For the text-containing cell, return its midpoint in (X, Y) coordinate format. 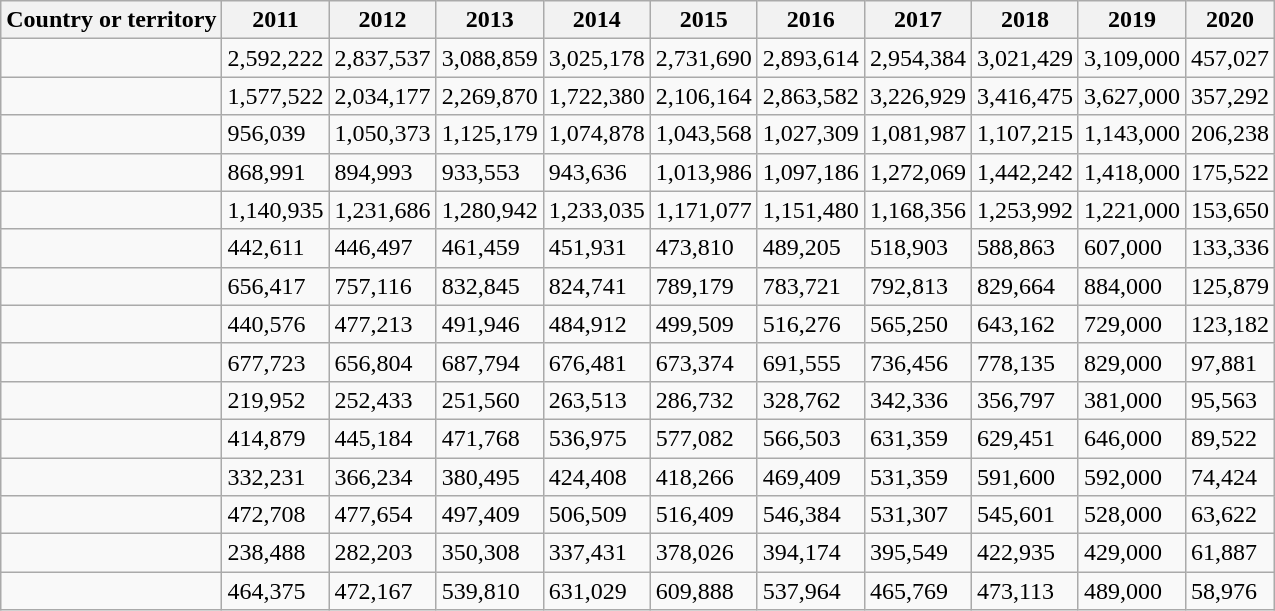
342,336 (918, 400)
631,359 (918, 438)
691,555 (810, 362)
1,050,373 (382, 134)
381,000 (1132, 400)
282,203 (382, 553)
591,600 (1024, 477)
646,000 (1132, 438)
3,109,000 (1132, 58)
566,503 (810, 438)
252,433 (382, 400)
350,308 (490, 553)
2020 (1230, 20)
656,804 (382, 362)
829,000 (1132, 362)
1,125,179 (490, 134)
251,560 (490, 400)
933,553 (490, 172)
366,234 (382, 477)
518,903 (918, 248)
3,416,475 (1024, 96)
95,563 (1230, 400)
546,384 (810, 515)
531,359 (918, 477)
123,182 (1230, 324)
477,213 (382, 324)
206,238 (1230, 134)
729,000 (1132, 324)
1,231,686 (382, 210)
356,797 (1024, 400)
Country or territory (112, 20)
286,732 (704, 400)
489,000 (1132, 591)
89,522 (1230, 438)
516,276 (810, 324)
328,762 (810, 400)
332,231 (276, 477)
465,769 (918, 591)
778,135 (1024, 362)
74,424 (1230, 477)
565,250 (918, 324)
97,881 (1230, 362)
1,171,077 (704, 210)
539,810 (490, 591)
442,611 (276, 248)
451,931 (596, 248)
445,184 (382, 438)
676,481 (596, 362)
395,549 (918, 553)
473,810 (704, 248)
2,863,582 (810, 96)
537,964 (810, 591)
1,107,215 (1024, 134)
429,000 (1132, 553)
1,442,242 (1024, 172)
469,409 (810, 477)
1,013,986 (704, 172)
238,488 (276, 553)
378,026 (704, 553)
337,431 (596, 553)
422,935 (1024, 553)
2,034,177 (382, 96)
1,168,356 (918, 210)
497,409 (490, 515)
832,845 (490, 286)
484,912 (596, 324)
153,650 (1230, 210)
1,221,000 (1132, 210)
736,456 (918, 362)
175,522 (1230, 172)
1,074,878 (596, 134)
1,097,186 (810, 172)
656,417 (276, 286)
464,375 (276, 591)
2,731,690 (704, 58)
531,307 (918, 515)
440,576 (276, 324)
783,721 (810, 286)
868,991 (276, 172)
956,039 (276, 134)
943,636 (596, 172)
472,708 (276, 515)
1,577,522 (276, 96)
418,266 (704, 477)
1,418,000 (1132, 172)
473,113 (1024, 591)
1,027,309 (810, 134)
1,280,942 (490, 210)
2019 (1132, 20)
789,179 (704, 286)
457,027 (1230, 58)
757,116 (382, 286)
3,226,929 (918, 96)
2017 (918, 20)
545,601 (1024, 515)
2,893,614 (810, 58)
609,888 (704, 591)
829,664 (1024, 286)
424,408 (596, 477)
673,374 (704, 362)
446,497 (382, 248)
2011 (276, 20)
1,043,568 (704, 134)
1,143,000 (1132, 134)
516,409 (704, 515)
1,253,992 (1024, 210)
2,269,870 (490, 96)
3,627,000 (1132, 96)
3,021,429 (1024, 58)
1,272,069 (918, 172)
380,495 (490, 477)
477,654 (382, 515)
536,975 (596, 438)
592,000 (1132, 477)
1,233,035 (596, 210)
884,000 (1132, 286)
2016 (810, 20)
491,946 (490, 324)
2,837,537 (382, 58)
489,205 (810, 248)
506,509 (596, 515)
528,000 (1132, 515)
1,081,987 (918, 134)
61,887 (1230, 553)
1,151,480 (810, 210)
394,174 (810, 553)
499,509 (704, 324)
3,088,859 (490, 58)
58,976 (1230, 591)
263,513 (596, 400)
414,879 (276, 438)
2012 (382, 20)
1,722,380 (596, 96)
2015 (704, 20)
677,723 (276, 362)
687,794 (490, 362)
2,954,384 (918, 58)
472,167 (382, 591)
607,000 (1132, 248)
2,106,164 (704, 96)
471,768 (490, 438)
133,336 (1230, 248)
219,952 (276, 400)
643,162 (1024, 324)
792,813 (918, 286)
461,459 (490, 248)
1,140,935 (276, 210)
357,292 (1230, 96)
631,029 (596, 591)
629,451 (1024, 438)
2013 (490, 20)
2014 (596, 20)
894,993 (382, 172)
588,863 (1024, 248)
3,025,178 (596, 58)
2,592,222 (276, 58)
577,082 (704, 438)
2018 (1024, 20)
125,879 (1230, 286)
824,741 (596, 286)
63,622 (1230, 515)
